Return (X, Y) of the center of cell containing provided text 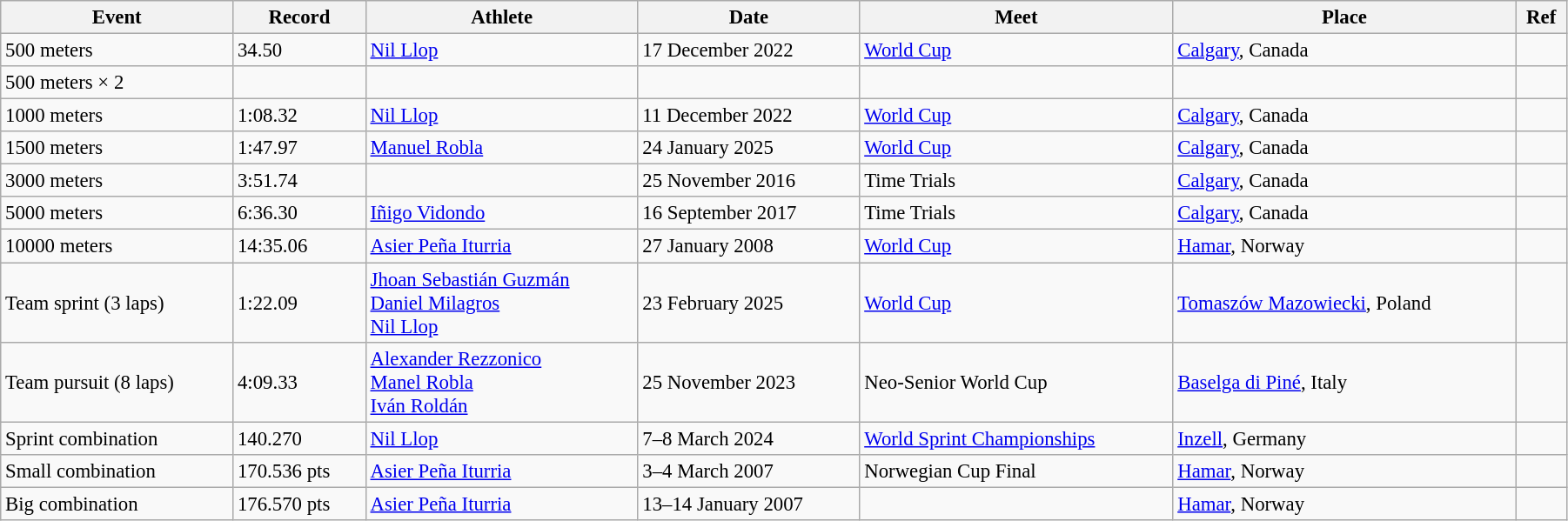
140.270 (299, 438)
Meet (1016, 17)
11 December 2022 (748, 116)
Tomaszów Mazowiecki, Poland (1344, 303)
13–14 January 2007 (748, 504)
1:47.97 (299, 148)
170.536 pts (299, 471)
16 September 2017 (748, 213)
500 meters (117, 50)
500 meters × 2 (117, 83)
World Sprint Championships (1016, 438)
Big combination (117, 504)
34.50 (299, 50)
Manuel Robla (501, 148)
25 November 2023 (748, 382)
Inzell, Germany (1344, 438)
Sprint combination (117, 438)
3–4 March 2007 (748, 471)
Small combination (117, 471)
1500 meters (117, 148)
Athlete (501, 17)
Event (117, 17)
Date (748, 17)
Team sprint (3 laps) (117, 303)
23 February 2025 (748, 303)
Place (1344, 17)
Alexander RezzonicoManel RoblaIván Roldán (501, 382)
Jhoan Sebastián GuzmánDaniel MilagrosNil Llop (501, 303)
3:51.74 (299, 181)
4:09.33 (299, 382)
Neo-Senior World Cup (1016, 382)
1000 meters (117, 116)
3000 meters (117, 181)
176.570 pts (299, 504)
17 December 2022 (748, 50)
1:08.32 (299, 116)
Baselga di Piné, Italy (1344, 382)
25 November 2016 (748, 181)
5000 meters (117, 213)
10000 meters (117, 246)
7–8 March 2024 (748, 438)
14:35.06 (299, 246)
6:36.30 (299, 213)
Iñigo Vidondo (501, 213)
1:22.09 (299, 303)
Record (299, 17)
27 January 2008 (748, 246)
Team pursuit (8 laps) (117, 382)
Ref (1541, 17)
Norwegian Cup Final (1016, 471)
24 January 2025 (748, 148)
